Identify which cell holds the provided text, then report its (X, Y) central coordinate. 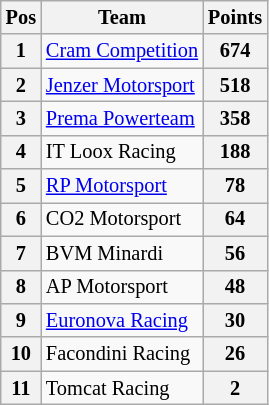
Cram Competition (122, 51)
Jenzer Motorsport (122, 85)
8 (21, 287)
Facondini Racing (122, 354)
1 (21, 51)
10 (21, 354)
Prema Powerteam (122, 118)
Euronova Racing (122, 320)
RP Motorsport (122, 186)
11 (21, 388)
674 (235, 51)
78 (235, 186)
30 (235, 320)
7 (21, 253)
AP Motorsport (122, 287)
BVM Minardi (122, 253)
4 (21, 152)
518 (235, 85)
Pos (21, 17)
3 (21, 118)
Points (235, 17)
CO2 Motorsport (122, 219)
5 (21, 186)
9 (21, 320)
Team (122, 17)
6 (21, 219)
48 (235, 287)
Tomcat Racing (122, 388)
64 (235, 219)
188 (235, 152)
26 (235, 354)
56 (235, 253)
IT Loox Racing (122, 152)
358 (235, 118)
